Detect which cell encompasses the target text, then output its [x, y] center coordinate. 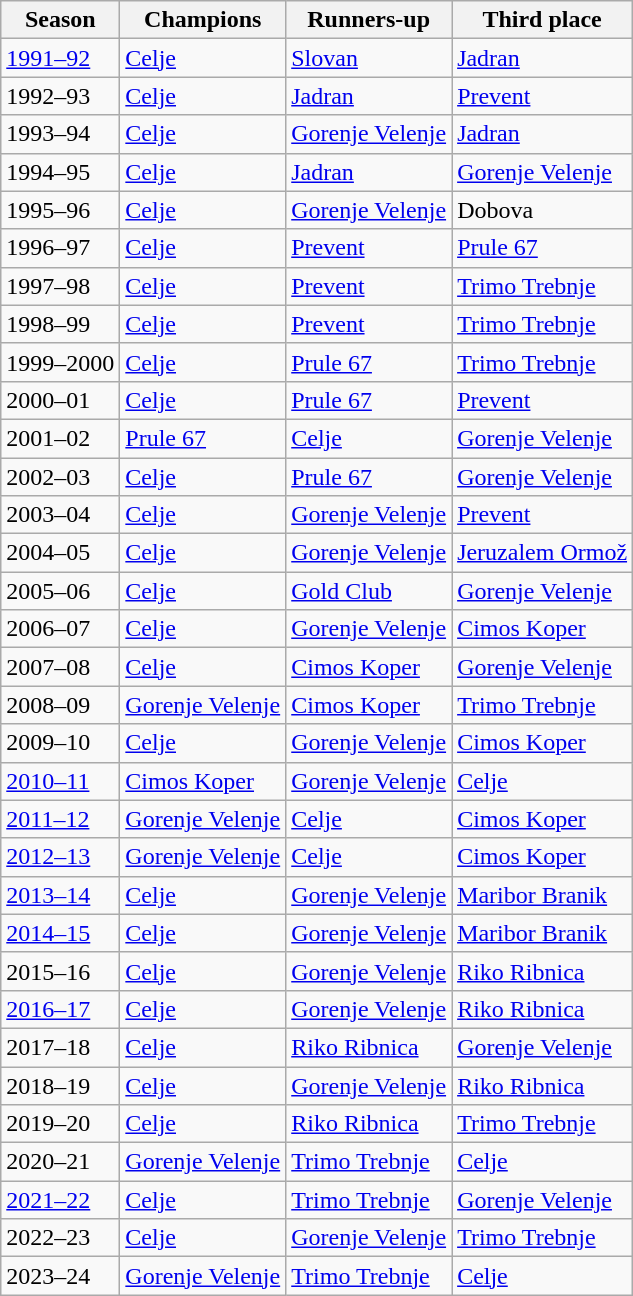
2023–24 [60, 1276]
2010–11 [60, 781]
2005–06 [60, 591]
Champions [203, 20]
1998–99 [60, 324]
2011–12 [60, 819]
Third place [542, 20]
Slovan [369, 58]
2014–15 [60, 933]
Season [60, 20]
2012–13 [60, 857]
2008–09 [60, 705]
1996–97 [60, 248]
2022–23 [60, 1238]
Gold Club [369, 591]
1999–2000 [60, 362]
2007–08 [60, 667]
2015–16 [60, 971]
1994–95 [60, 172]
2021–22 [60, 1200]
1991–92 [60, 58]
2016–17 [60, 1009]
1993–94 [60, 134]
2002–03 [60, 477]
1992–93 [60, 96]
1997–98 [60, 286]
2003–04 [60, 515]
1995–96 [60, 210]
Runners-up [369, 20]
2004–05 [60, 553]
2017–18 [60, 1047]
2020–21 [60, 1162]
Jeruzalem Ormož [542, 553]
2019–20 [60, 1124]
Dobova [542, 210]
2000–01 [60, 400]
2006–07 [60, 629]
2001–02 [60, 438]
2009–10 [60, 743]
2013–14 [60, 895]
2018–19 [60, 1085]
